Capture the cell that displays the provided text and extract its [X, Y] central coordinate. 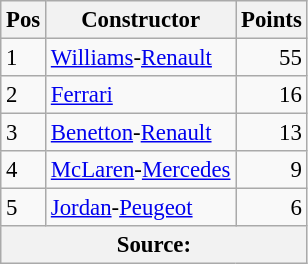
Jordan-Peugeot [141, 208]
Points [272, 20]
13 [272, 133]
9 [272, 170]
3 [24, 133]
5 [24, 208]
4 [24, 170]
Williams-Renault [141, 58]
Ferrari [141, 95]
1 [24, 58]
McLaren-Mercedes [141, 170]
Source: [154, 245]
Pos [24, 20]
Constructor [141, 20]
6 [272, 208]
16 [272, 95]
55 [272, 58]
2 [24, 95]
Benetton-Renault [141, 133]
